Provide the [x, y] coordinate of the cell's center where the given text is located.  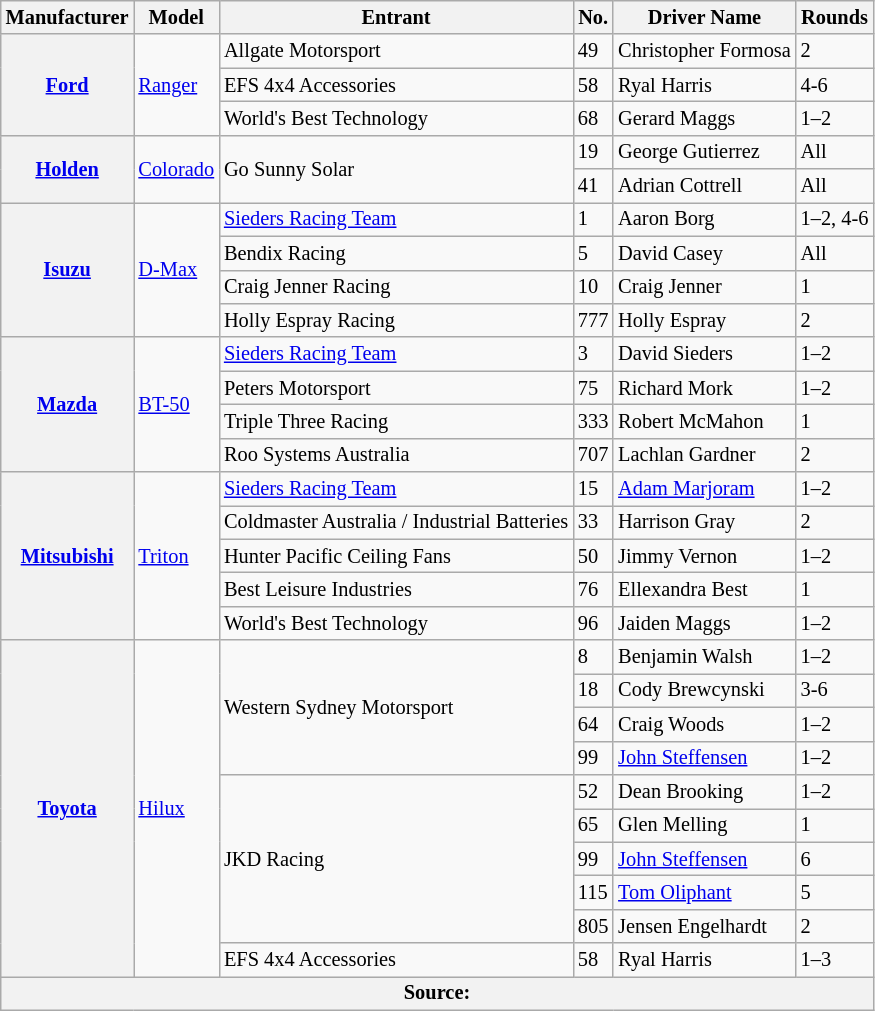
33 [593, 522]
Peters Motorsport [396, 388]
David Casey [704, 253]
Robert McMahon [704, 421]
333 [593, 421]
Allgate Motorsport [396, 51]
Triton [177, 556]
Harrison Gray [704, 522]
Cody Brewcynski [704, 690]
707 [593, 455]
Craig Woods [704, 724]
10 [593, 287]
Aaron Borg [704, 219]
Western Sydney Motorsport [396, 708]
Craig Jenner [704, 287]
Christopher Formosa [704, 51]
Coldmaster Australia / Industrial Batteries [396, 522]
JKD Racing [396, 858]
Colorado [177, 168]
19 [593, 152]
Holly Espray [704, 320]
David Sieders [704, 354]
Tom Oliphant [704, 892]
49 [593, 51]
50 [593, 556]
Isuzu [68, 270]
Ford [68, 84]
Manufacturer [68, 17]
115 [593, 892]
Jaiden Maggs [704, 623]
Richard Mork [704, 388]
Adrian Cottrell [704, 186]
805 [593, 926]
Hunter Pacific Ceiling Fans [396, 556]
Bendix Racing [396, 253]
75 [593, 388]
Mitsubishi [68, 556]
3-6 [835, 690]
96 [593, 623]
15 [593, 489]
6 [835, 859]
D-Max [177, 270]
Jimmy Vernon [704, 556]
1–3 [835, 960]
Holly Espray Racing [396, 320]
4-6 [835, 85]
Ellexandra Best [704, 589]
Adam Marjoram [704, 489]
Craig Jenner Racing [396, 287]
Hilux [177, 808]
41 [593, 186]
George Gutierrez [704, 152]
64 [593, 724]
Rounds [835, 17]
3 [593, 354]
Source: [438, 993]
Go Sunny Solar [396, 168]
Best Leisure Industries [396, 589]
Model [177, 17]
68 [593, 118]
No. [593, 17]
Driver Name [704, 17]
BT-50 [177, 404]
52 [593, 791]
Benjamin Walsh [704, 657]
76 [593, 589]
Ranger [177, 84]
Entrant [396, 17]
8 [593, 657]
65 [593, 825]
Holden [68, 168]
1–2, 4-6 [835, 219]
Gerard Maggs [704, 118]
777 [593, 320]
Roo Systems Australia [396, 455]
Dean Brooking [704, 791]
Jensen Engelhardt [704, 926]
18 [593, 690]
Triple Three Racing [396, 421]
Lachlan Gardner [704, 455]
Glen Melling [704, 825]
Toyota [68, 808]
Mazda [68, 404]
